Find where the given text appears and provide that cell's center as [x, y] coordinate. 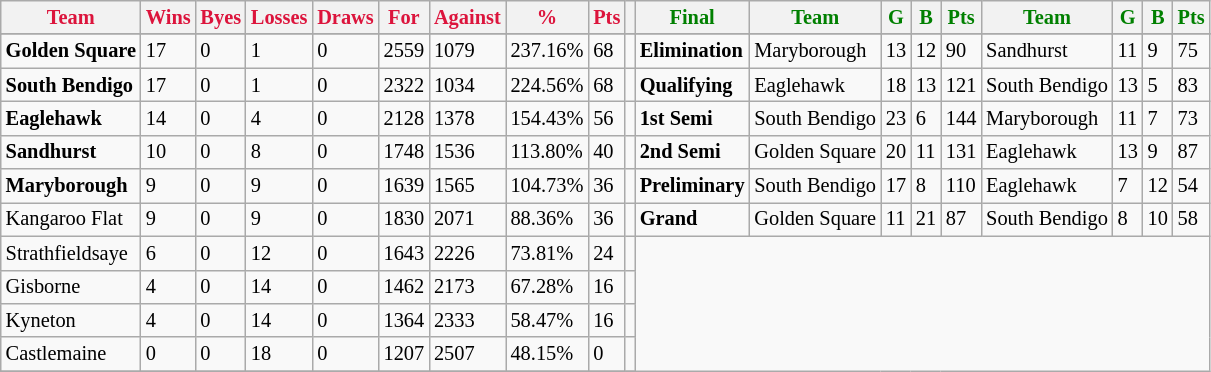
83 [1192, 85]
73.81% [548, 253]
1643 [404, 253]
1748 [404, 152]
23 [896, 118]
1378 [468, 118]
Final [692, 17]
2507 [468, 354]
48.15% [548, 354]
73 [1192, 118]
1639 [404, 186]
58.47% [548, 320]
1462 [404, 287]
58 [1192, 219]
237.16% [548, 51]
110 [961, 186]
75 [1192, 51]
113.80% [548, 152]
1364 [404, 320]
144 [961, 118]
21 [926, 219]
For [404, 17]
Kangaroo Flat [71, 219]
Gisborne [71, 287]
Qualifying [692, 85]
131 [961, 152]
1079 [468, 51]
1207 [404, 354]
Wins [168, 17]
2128 [404, 118]
% [548, 17]
Grand [692, 219]
56 [606, 118]
Against [468, 17]
54 [1192, 186]
2173 [468, 287]
Elimination [692, 51]
Kyneton [71, 320]
1536 [468, 152]
Losses [279, 17]
121 [961, 85]
20 [896, 152]
104.73% [548, 186]
2333 [468, 320]
2nd Semi [692, 152]
88.36% [548, 219]
2226 [468, 253]
2322 [404, 85]
Draws [345, 17]
1034 [468, 85]
90 [961, 51]
1st Semi [692, 118]
154.43% [548, 118]
1830 [404, 219]
Byes [221, 17]
24 [606, 253]
5 [1158, 85]
1565 [468, 186]
224.56% [548, 85]
67.28% [548, 287]
Preliminary [692, 186]
Castlemaine [71, 354]
40 [606, 152]
2559 [404, 51]
2071 [468, 219]
Strathfieldsaye [71, 253]
